Locate the cell with the specified text and output its [x, y] center coordinate. 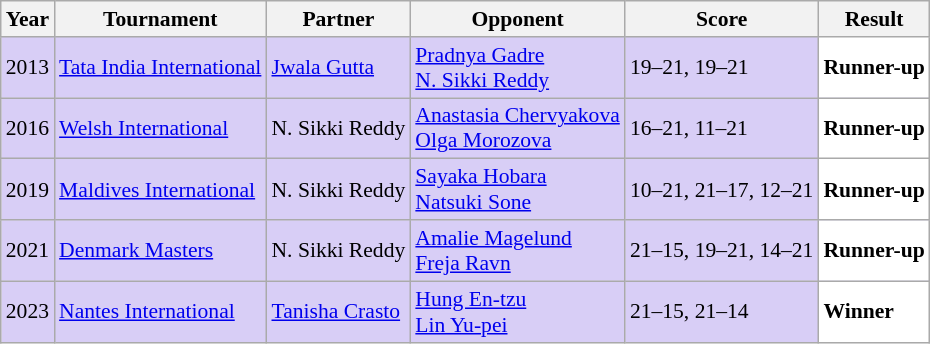
Partner [338, 19]
2016 [28, 128]
Tanisha Crasto [338, 312]
2019 [28, 190]
Sayaka Hobara Natsuki Sone [518, 190]
Denmark Masters [160, 250]
21–15, 21–14 [722, 312]
10–21, 21–17, 12–21 [722, 190]
Anastasia Chervyakova Olga Morozova [518, 128]
Opponent [518, 19]
Winner [874, 312]
Jwala Gutta [338, 68]
Year [28, 19]
21–15, 19–21, 14–21 [722, 250]
Tournament [160, 19]
Welsh International [160, 128]
Amalie Magelund Freja Ravn [518, 250]
2021 [28, 250]
Nantes International [160, 312]
16–21, 11–21 [722, 128]
Result [874, 19]
19–21, 19–21 [722, 68]
Score [722, 19]
Pradnya Gadre N. Sikki Reddy [518, 68]
2023 [28, 312]
Hung En-tzu Lin Yu-pei [518, 312]
Maldives International [160, 190]
2013 [28, 68]
Tata India International [160, 68]
